Capture the cell that displays the provided text and extract its (X, Y) central coordinate. 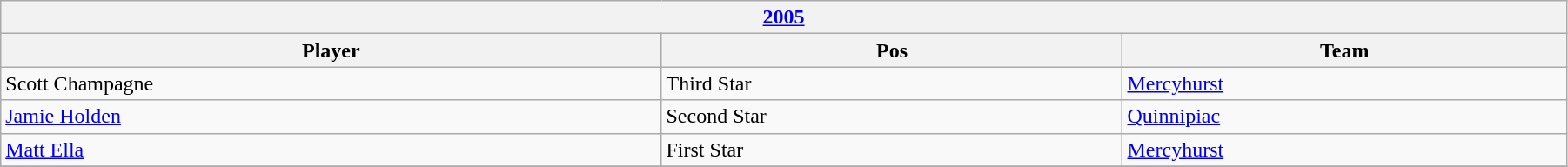
Pos (892, 50)
Matt Ella (331, 150)
Scott Champagne (331, 83)
First Star (892, 150)
Quinnipiac (1344, 117)
Player (331, 50)
2005 (784, 17)
Second Star (892, 117)
Third Star (892, 83)
Jamie Holden (331, 117)
Team (1344, 50)
